From the cell containing the given text, extract its center point as (X, Y) coordinate. 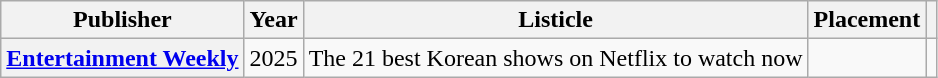
Listicle (556, 20)
The 21 best Korean shows on Netflix to watch now (556, 58)
Publisher (122, 20)
Year (274, 20)
Placement (867, 20)
2025 (274, 58)
Entertainment Weekly (122, 58)
